Return (x, y) of the center of cell containing provided text 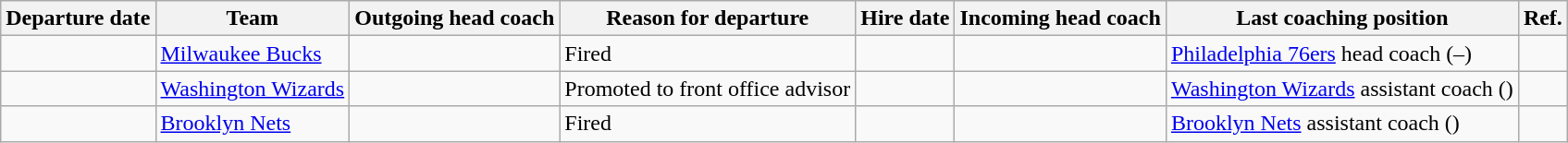
Ref. (1543, 18)
Hire date (905, 18)
Washington Wizards assistant coach () (1341, 89)
Reason for departure (708, 18)
Incoming head coach (1060, 18)
Last coaching position (1341, 18)
Milwaukee Bucks (253, 54)
Team (253, 18)
Brooklyn Nets assistant coach () (1341, 124)
Brooklyn Nets (253, 124)
Promoted to front office advisor (708, 89)
Philadelphia 76ers head coach (–) (1341, 54)
Outgoing head coach (455, 18)
Departure date (78, 18)
Washington Wizards (253, 89)
